Return the [x, y] coordinate for the center point of the cell that contains the specified text.  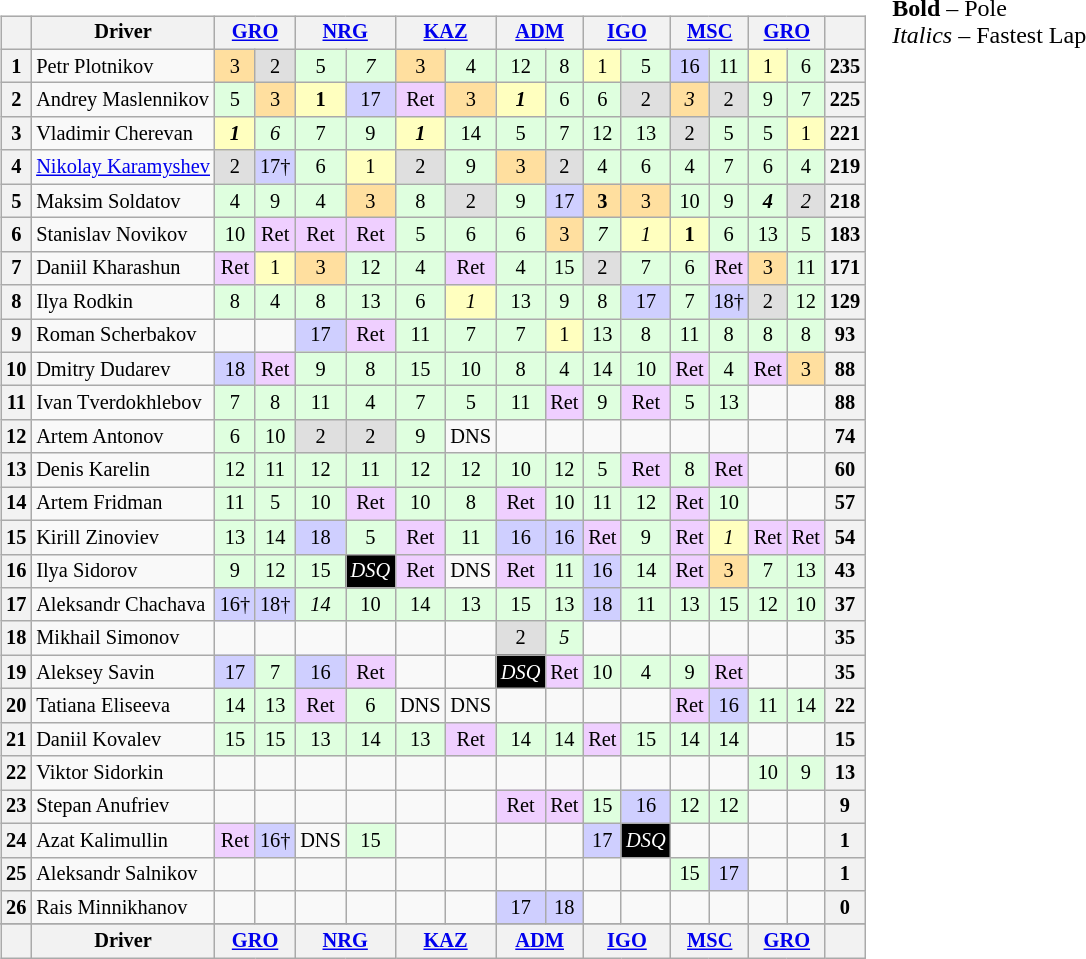
Ilya Sidorov [123, 571]
Andrey Maslennikov [123, 100]
Tatiana Eliseeva [123, 706]
129 [845, 302]
43 [845, 571]
Aleksandr Salnikov [123, 874]
23 [16, 807]
218 [845, 201]
54 [845, 537]
0 [845, 908]
74 [845, 437]
221 [845, 134]
Viktor Sidorkin [123, 773]
Artem Fridman [123, 504]
Artem Antonov [123, 437]
Stepan Anufriev [123, 807]
Vladimir Cherevan [123, 134]
Daniil Kovalev [123, 739]
Ilya Rodkin [123, 302]
37 [845, 605]
Daniil Kharashun [123, 268]
19 [16, 672]
93 [845, 336]
57 [845, 504]
60 [845, 470]
183 [845, 235]
Azat Kalimullin [123, 840]
Ivan Tverdokhlebov [123, 403]
24 [16, 840]
20 [16, 706]
171 [845, 268]
Kirill Zinoviev [123, 537]
Stanislav Novikov [123, 235]
25 [16, 874]
235 [845, 66]
Mikhail Simonov [123, 638]
Nikolay Karamyshev [123, 167]
Petr Plotnikov [123, 66]
21 [16, 739]
Dmitry Dudarev [123, 369]
Maksim Soldatov [123, 201]
Denis Karelin [123, 470]
219 [845, 167]
Aleksey Savin [123, 672]
Roman Scherbakov [123, 336]
225 [845, 100]
Aleksandr Chachava [123, 605]
26 [16, 908]
17† [275, 167]
Rais Minnikhanov [123, 908]
